Extract the [X, Y] coordinate from the center of the cell holding the provided text.  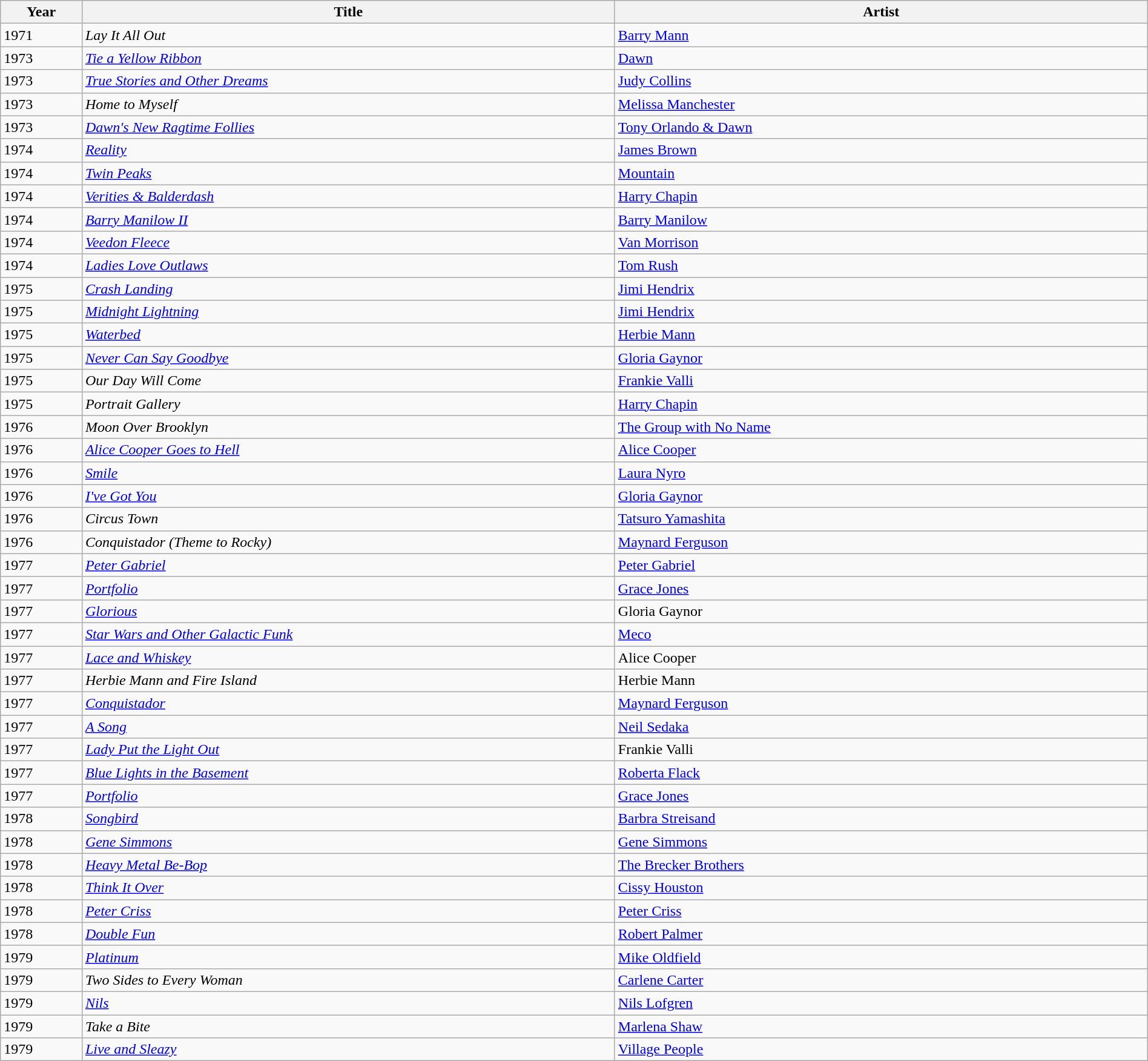
Reality [348, 150]
Lady Put the Light Out [348, 750]
Ladies Love Outlaws [348, 265]
1971 [41, 35]
Carlene Carter [881, 980]
Barry Mann [881, 35]
True Stories and Other Dreams [348, 81]
Portrait Gallery [348, 404]
Barbra Streisand [881, 819]
Artist [881, 12]
Tie a Yellow Ribbon [348, 58]
Songbird [348, 819]
Conquistador (Theme to Rocky) [348, 542]
Dawn [881, 58]
Alice Cooper Goes to Hell [348, 450]
Tom Rush [881, 265]
The Group with No Name [881, 427]
Veedon Fleece [348, 242]
Waterbed [348, 335]
Two Sides to Every Woman [348, 980]
Laura Nyro [881, 473]
Moon Over Brooklyn [348, 427]
Twin Peaks [348, 173]
Heavy Metal Be-Bop [348, 865]
Midnight Lightning [348, 312]
Meco [881, 634]
Van Morrison [881, 242]
Star Wars and Other Galactic Funk [348, 634]
Crash Landing [348, 289]
Nils Lofgren [881, 1003]
Double Fun [348, 934]
Nils [348, 1003]
Our Day Will Come [348, 381]
Never Can Say Goodbye [348, 358]
Home to Myself [348, 104]
Circus Town [348, 519]
Village People [881, 1049]
I've Got You [348, 496]
Judy Collins [881, 81]
Lace and Whiskey [348, 657]
Barry Manilow II [348, 219]
James Brown [881, 150]
Lay It All Out [348, 35]
Robert Palmer [881, 934]
A Song [348, 727]
Barry Manilow [881, 219]
Neil Sedaka [881, 727]
Marlena Shaw [881, 1026]
Mike Oldfield [881, 957]
Year [41, 12]
Platinum [348, 957]
Smile [348, 473]
Think It Over [348, 888]
Roberta Flack [881, 773]
Live and Sleazy [348, 1049]
Verities & Balderdash [348, 196]
Title [348, 12]
Cissy Houston [881, 888]
The Brecker Brothers [881, 865]
Glorious [348, 611]
Conquistador [348, 704]
Herbie Mann and Fire Island [348, 681]
Take a Bite [348, 1026]
Dawn's New Ragtime Follies [348, 127]
Melissa Manchester [881, 104]
Tony Orlando & Dawn [881, 127]
Blue Lights in the Basement [348, 773]
Tatsuro Yamashita [881, 519]
Mountain [881, 173]
